Find where the given text appears and provide that cell's center as (x, y) coordinate. 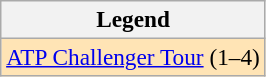
Legend (133, 19)
ATP Challenger Tour (1–4) (133, 57)
